Detect which cell encompasses the target text, then output its [x, y] center coordinate. 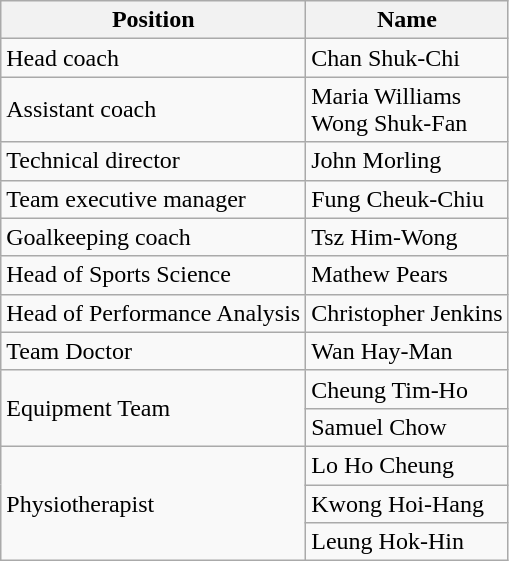
Fung Cheuk-Chiu [407, 199]
Christopher Jenkins [407, 313]
Wan Hay-Man [407, 351]
Goalkeeping coach [154, 237]
Position [154, 20]
Technical director [154, 161]
Physiotherapist [154, 503]
Equipment Team [154, 408]
Mathew Pears [407, 275]
Head of Sports Science [154, 275]
Head coach [154, 58]
Team Doctor [154, 351]
Name [407, 20]
Leung Hok-Hin [407, 542]
Team executive manager [154, 199]
Samuel Chow [407, 427]
Chan Shuk-Chi [407, 58]
Lo Ho Cheung [407, 465]
Tsz Him-Wong [407, 237]
Cheung Tim-Ho [407, 389]
Maria Williams Wong Shuk-Fan [407, 110]
Head of Performance Analysis [154, 313]
John Morling [407, 161]
Kwong Hoi-Hang [407, 503]
Assistant coach [154, 110]
